Capture the cell that displays the provided text and extract its [x, y] central coordinate. 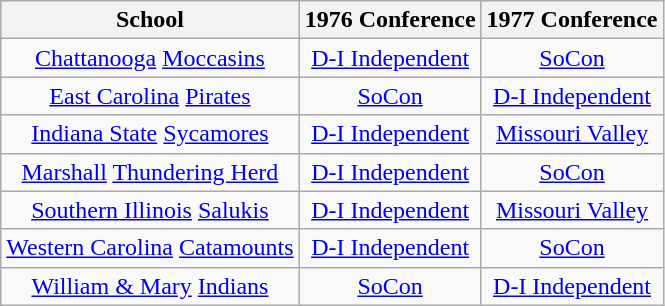
Indiana State Sycamores [150, 134]
Marshall Thundering Herd [150, 172]
1976 Conference [390, 20]
1977 Conference [572, 20]
Southern Illinois Salukis [150, 210]
East Carolina Pirates [150, 96]
School [150, 20]
Chattanooga Moccasins [150, 58]
Western Carolina Catamounts [150, 248]
William & Mary Indians [150, 286]
